Return (X, Y) of the center of cell containing provided text 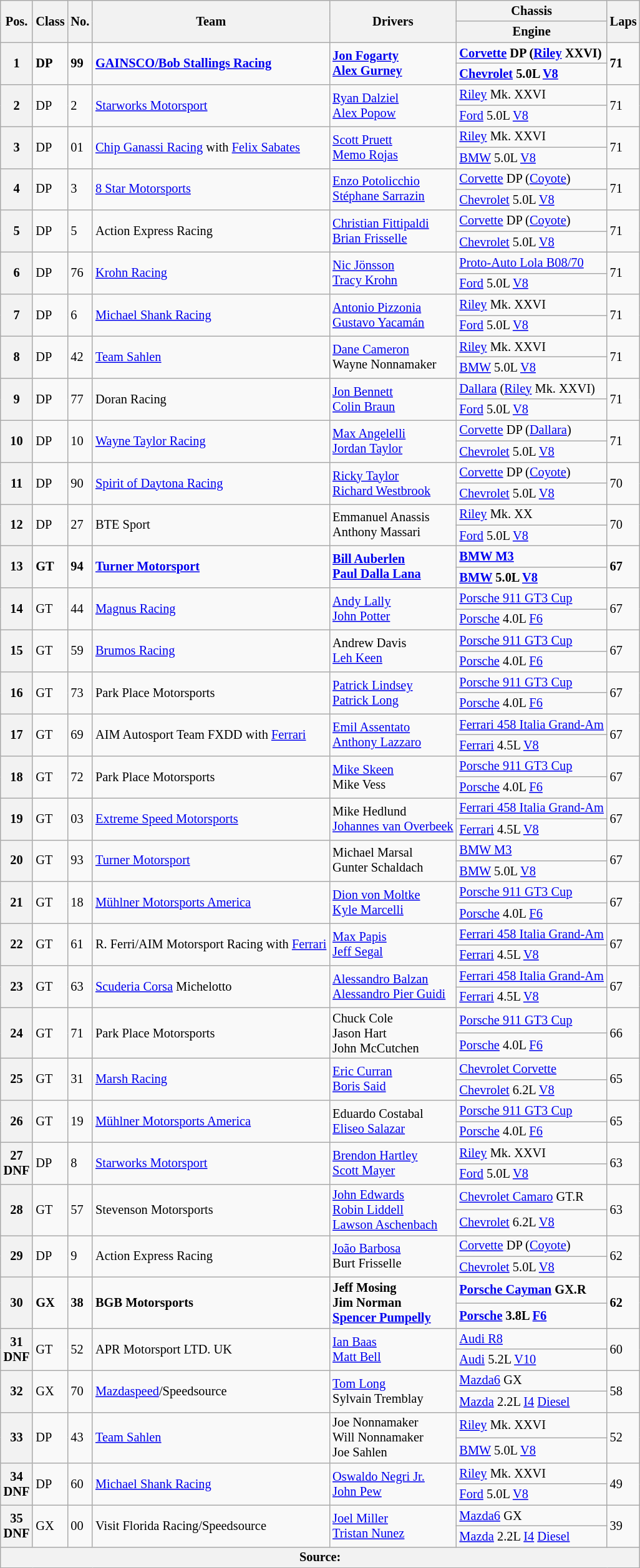
Mike Skeen Mike Vess (393, 777)
Ian Baas Matt Bell (393, 1349)
99 (80, 64)
Chip Ganassi Racing with Felix Sabates (211, 147)
Eric Curran Boris Said (393, 1080)
33 (17, 1438)
Eduardo Costabal Eliseo Salazar (393, 1121)
Visit Florida Racing/Speedsource (211, 1526)
49 (624, 1484)
Alessandro Balzan Alessandro Pier Guidi (393, 986)
58 (624, 1390)
Joel Miller Tristan Nunez (393, 1526)
1 (17, 64)
Patrick Lindsey Patrick Long (393, 692)
Mike Hedlund Johannes van Overbeek (393, 818)
Chassis (531, 11)
43 (80, 1438)
Stevenson Motorsports (211, 1210)
Scott Pruett Memo Rojas (393, 147)
17 (17, 734)
66 (624, 1033)
Emmanuel Anassis Anthony Massari (393, 525)
Nic Jönsson Tracy Krohn (393, 273)
Marsh Racing (211, 1080)
Tom Long Sylvain Tremblay (393, 1390)
29 (17, 1256)
Extreme Speed Motorsports (211, 818)
Jeff Mosing Jim Norman Spencer Pumpelly (393, 1302)
Max Angelelli Jordan Taylor (393, 440)
Corvette DP (Riley XXVI) (531, 53)
John Edwards Robin Liddell Lawson Aschenbach (393, 1210)
Engine (531, 32)
Spirit of Daytona Racing (211, 483)
30 (17, 1302)
39 (624, 1526)
Dane Cameron Wayne Nonnamaker (393, 357)
Class (50, 21)
Wayne Taylor Racing (211, 440)
93 (80, 860)
8 Star Motorsports (211, 190)
Antonio Pizzonia Gustavo Yacamán (393, 315)
61 (80, 944)
Source: (321, 1557)
Dallara (Riley Mk. XXVI) (531, 388)
Chuck Cole Jason Hart John McCutchen (393, 1033)
Mazdaspeed/Speedsource (211, 1390)
BGB Motorsports (211, 1302)
Enzo Potolicchio Stéphane Sarrazin (393, 190)
Max Papis Jeff Segal (393, 944)
Andrew Davis Leh Keen (393, 651)
01 (80, 147)
No. (80, 21)
BTE Sport (211, 525)
AIM Autosport Team FXDD with Ferrari (211, 734)
Audi 5.2L V10 (531, 1360)
77 (80, 399)
21 (17, 903)
Krohn Racing (211, 273)
94 (80, 566)
Oswaldo Negri Jr. John Pew (393, 1484)
34DNF (17, 1484)
Chevrolet Corvette (531, 1069)
Chevrolet Camaro GT.R (531, 1197)
R. Ferri/AIM Motorsport Racing with Ferrari (211, 944)
Laps (624, 21)
GAINSCO/Bob Stallings Racing (211, 64)
Bill Auberlen Paul Dalla Lana (393, 566)
35DNF (17, 1526)
12 (17, 525)
72 (80, 777)
APR Motorsport LTD. UK (211, 1349)
Brumos Racing (211, 651)
4 (17, 190)
Dion von Moltke Kyle Marcelli (393, 903)
25 (17, 1080)
27 (80, 525)
31 (80, 1080)
69 (80, 734)
27DNF (17, 1163)
13 (17, 566)
59 (80, 651)
Brendon Hartley Scott Mayer (393, 1163)
Emil Assentato Anthony Lazzaro (393, 734)
03 (80, 818)
Porsche 3.8L F6 (531, 1315)
Ricky Taylor Richard Westbrook (393, 483)
Scuderia Corsa Michelotto (211, 986)
38 (80, 1302)
Andy Lally John Potter (393, 608)
16 (17, 692)
15 (17, 651)
76 (80, 273)
00 (80, 1526)
Jon Bennett Colin Braun (393, 399)
Team (211, 21)
44 (80, 608)
Pos. (17, 21)
João Barbosa Burt Frisselle (393, 1256)
14 (17, 608)
Magnus Racing (211, 608)
7 (17, 315)
57 (80, 1210)
Jon Fogarty Alex Gurney (393, 64)
Corvette DP (Dallara) (531, 430)
31DNF (17, 1349)
11 (17, 483)
Riley Mk. XX (531, 514)
42 (80, 357)
32 (17, 1390)
90 (80, 483)
Michael Marsal Gunter Schaldach (393, 860)
Drivers (393, 21)
73 (80, 692)
23 (17, 986)
Porsche Cayman GX.R (531, 1289)
Joe Nonnamaker Will Nonnamaker Joe Sahlen (393, 1438)
Ryan Dalziel Alex Popow (393, 105)
24 (17, 1033)
22 (17, 944)
Audi R8 (531, 1339)
26 (17, 1121)
Christian Fittipaldi Brian Frisselle (393, 231)
28 (17, 1210)
Proto-Auto Lola B08/70 (531, 262)
20 (17, 860)
Doran Racing (211, 399)
